Pinpoint the cell where the given text exists, returning its [X, Y] midpoint coordinate. 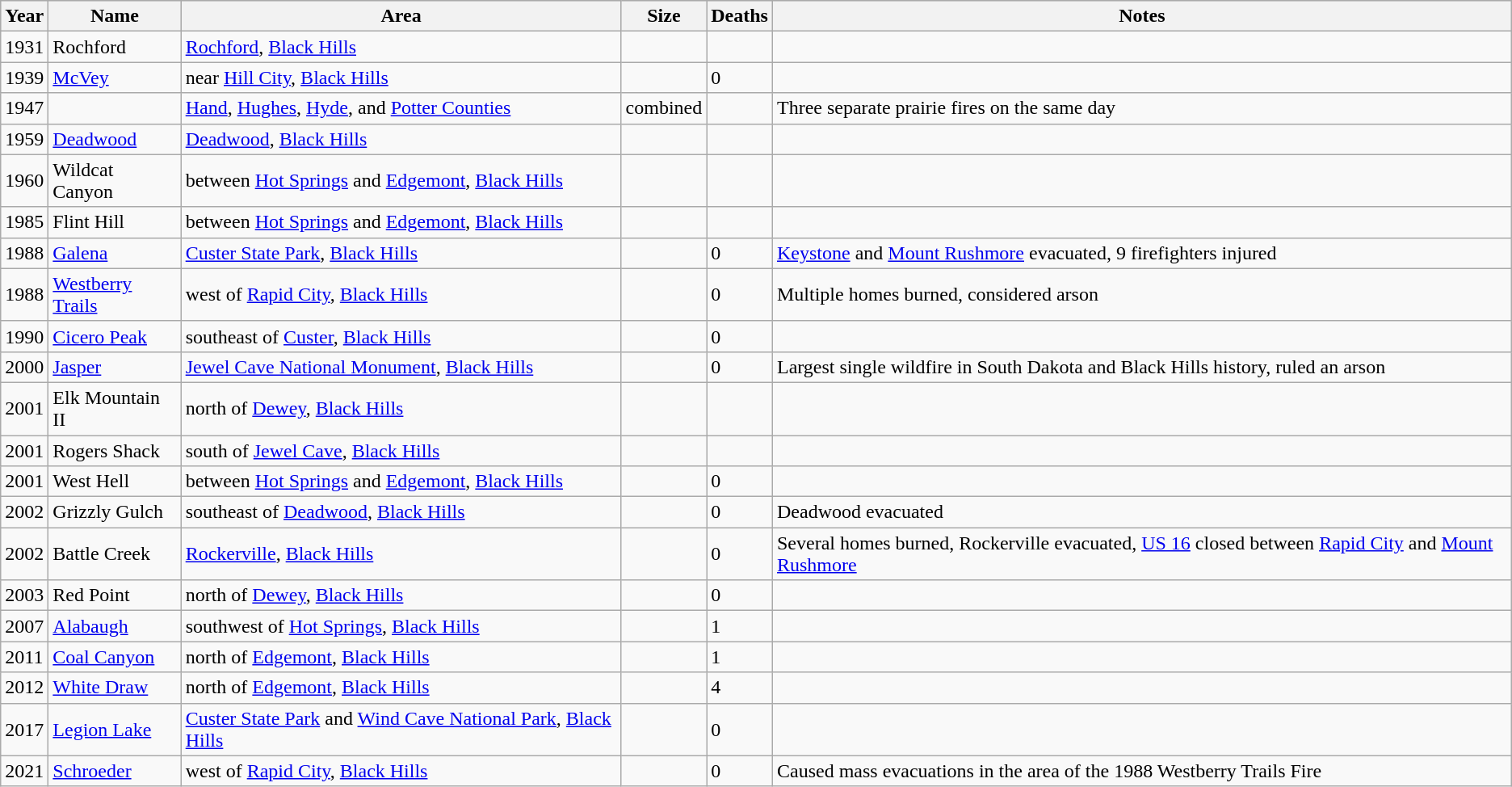
Keystone and Mount Rushmore evacuated, 9 firefighters injured [1142, 253]
1931 [24, 47]
Jasper [115, 367]
southwest of Hot Springs, Black Hills [401, 626]
Deadwood, Black Hills [401, 139]
1985 [24, 222]
Rockerville, Black Hills [401, 554]
1939 [24, 78]
Rogers Shack [115, 450]
Largest single wildfire in South Dakota and Black Hills history, ruled an arson [1142, 367]
2003 [24, 596]
Rochford [115, 47]
4 [740, 688]
Deadwood [115, 139]
2012 [24, 688]
Three separate prairie fires on the same day [1142, 108]
Battle Creek [115, 554]
Deadwood evacuated [1142, 512]
Legion Lake [115, 729]
Grizzly Gulch [115, 512]
Year [24, 16]
Caused mass evacuations in the area of the 1988 Westberry Trails Fire [1142, 771]
1960 [24, 181]
Rochford, Black Hills [401, 47]
Several homes burned, Rockerville evacuated, US 16 closed between Rapid City and Mount Rushmore [1142, 554]
Jewel Cave National Monument, Black Hills [401, 367]
1947 [24, 108]
Cicero Peak [115, 336]
2011 [24, 657]
south of Jewel Cave, Black Hills [401, 450]
southeast of Custer, Black Hills [401, 336]
Custer State Park and Wind Cave National Park, Black Hills [401, 729]
Size [664, 16]
2021 [24, 771]
1959 [24, 139]
Hand, Hughes, Hyde, and Potter Counties [401, 108]
Custer State Park, Black Hills [401, 253]
Red Point [115, 596]
2000 [24, 367]
Schroeder [115, 771]
Area [401, 16]
Westberry Trails [115, 294]
2007 [24, 626]
1990 [24, 336]
near Hill City, Black Hills [401, 78]
combined [664, 108]
Name [115, 16]
West Hell [115, 482]
McVey [115, 78]
Coal Canyon [115, 657]
Wildcat Canyon [115, 181]
Alabaugh [115, 626]
Notes [1142, 16]
Multiple homes burned, considered arson [1142, 294]
White Draw [115, 688]
southeast of Deadwood, Black Hills [401, 512]
2017 [24, 729]
Flint Hill [115, 222]
Elk Mountain II [115, 409]
Galena [115, 253]
Deaths [740, 16]
